Search for the cell housing the specified text and yield its [x, y] center coordinate. 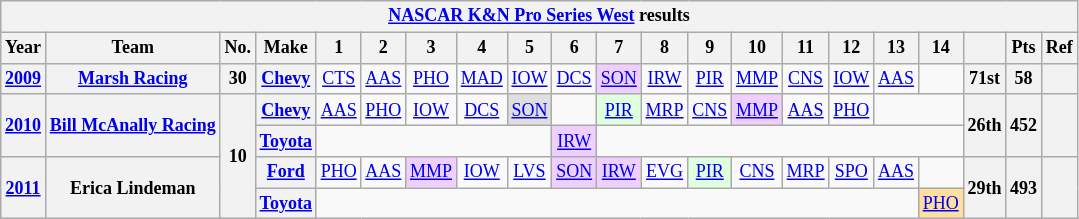
452 [1024, 125]
2010 [24, 125]
CTS [338, 78]
No. [238, 48]
Team [132, 48]
SPO [852, 172]
2 [384, 48]
8 [664, 48]
Erica Lindeman [132, 188]
3 [432, 48]
58 [1024, 78]
4 [482, 48]
493 [1024, 188]
14 [940, 48]
11 [806, 48]
12 [852, 48]
LVS [530, 172]
9 [710, 48]
26th [984, 125]
MAD [482, 78]
Marsh Racing [132, 78]
Ford [286, 172]
6 [574, 48]
Year [24, 48]
Ref [1059, 48]
29th [984, 188]
2009 [24, 78]
Bill McAnally Racing [132, 125]
71st [984, 78]
NASCAR K&N Pro Series West results [539, 16]
EVG [664, 172]
7 [618, 48]
Pts [1024, 48]
5 [530, 48]
13 [896, 48]
30 [238, 78]
2011 [24, 188]
1 [338, 48]
Make [286, 48]
